Find where the given text appears and provide that cell's center as (X, Y) coordinate. 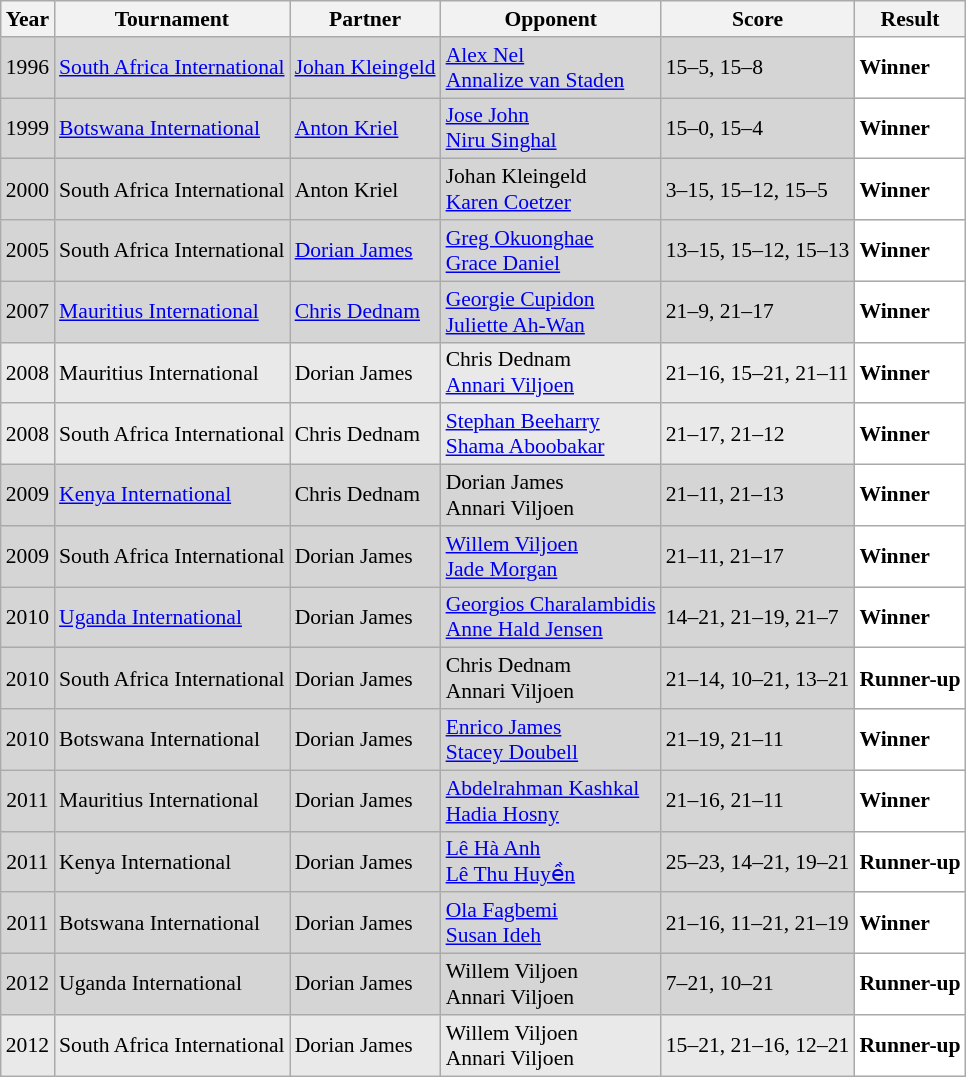
15–21, 21–16, 12–21 (758, 1046)
21–14, 10–21, 13–21 (758, 678)
21–16, 11–21, 21–19 (758, 924)
Georgios Charalambidis Anne Hald Jensen (551, 618)
15–5, 15–8 (758, 68)
Ola Fagbemi Susan Ideh (551, 924)
Georgie Cupidon Juliette Ah-Wan (551, 312)
Johan Kleingeld (366, 68)
Abdelrahman Kashkal Hadia Hosny (551, 800)
21–19, 21–11 (758, 740)
15–0, 15–4 (758, 128)
Year (28, 19)
Willem Viljoen Jade Morgan (551, 556)
1999 (28, 128)
Lê Hà Anh Lê Thu Huyền (551, 862)
21–16, 15–21, 21–11 (758, 372)
21–16, 21–11 (758, 800)
Tournament (172, 19)
3–15, 15–12, 15–5 (758, 190)
Dorian James Annari Viljoen (551, 496)
Greg Okuonghae Grace Daniel (551, 250)
2007 (28, 312)
Opponent (551, 19)
Alex Nel Annalize van Staden (551, 68)
Partner (366, 19)
1996 (28, 68)
Johan Kleingeld Karen Coetzer (551, 190)
25–23, 14–21, 19–21 (758, 862)
Jose John Niru Singhal (551, 128)
21–17, 21–12 (758, 434)
2000 (28, 190)
Stephan Beeharry Shama Aboobakar (551, 434)
7–21, 10–21 (758, 984)
Score (758, 19)
Result (910, 19)
21–11, 21–17 (758, 556)
13–15, 15–12, 15–13 (758, 250)
14–21, 21–19, 21–7 (758, 618)
2005 (28, 250)
21–11, 21–13 (758, 496)
21–9, 21–17 (758, 312)
Enrico James Stacey Doubell (551, 740)
